Capture the cell that displays the provided text and extract its (x, y) central coordinate. 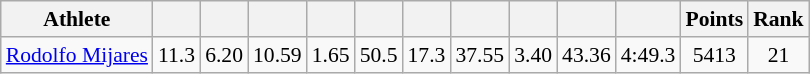
Rodolfo Mijares (77, 55)
3.40 (533, 55)
43.36 (586, 55)
5413 (714, 55)
21 (778, 55)
4:49.3 (648, 55)
10.59 (278, 55)
6.20 (224, 55)
Athlete (77, 19)
50.5 (379, 55)
11.3 (176, 55)
Points (714, 19)
17.3 (427, 55)
Rank (778, 19)
1.65 (331, 55)
37.55 (480, 55)
